Return [x, y] of the center of cell containing provided text 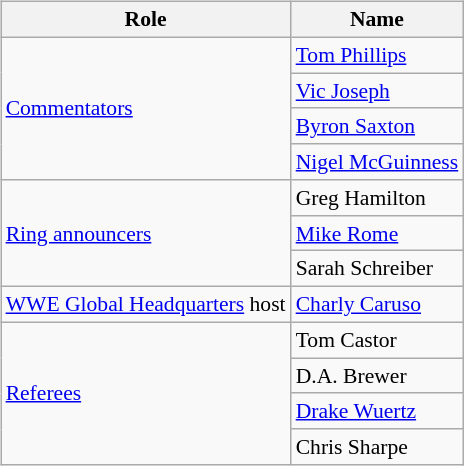
Role [146, 20]
Tom Castor [378, 340]
Drake Wuertz [378, 411]
Ring announcers [146, 234]
Nigel McGuinness [378, 162]
Chris Sharpe [378, 447]
Mike Rome [378, 233]
Name [378, 20]
Sarah Schreiber [378, 269]
D.A. Brewer [378, 376]
Byron Saxton [378, 126]
Vic Joseph [378, 91]
Greg Hamilton [378, 198]
Tom Phillips [378, 55]
Charly Caruso [378, 305]
Referees [146, 393]
Commentators [146, 108]
WWE Global Headquarters host [146, 305]
